Locate the cell with the specified text and output its (X, Y) center coordinate. 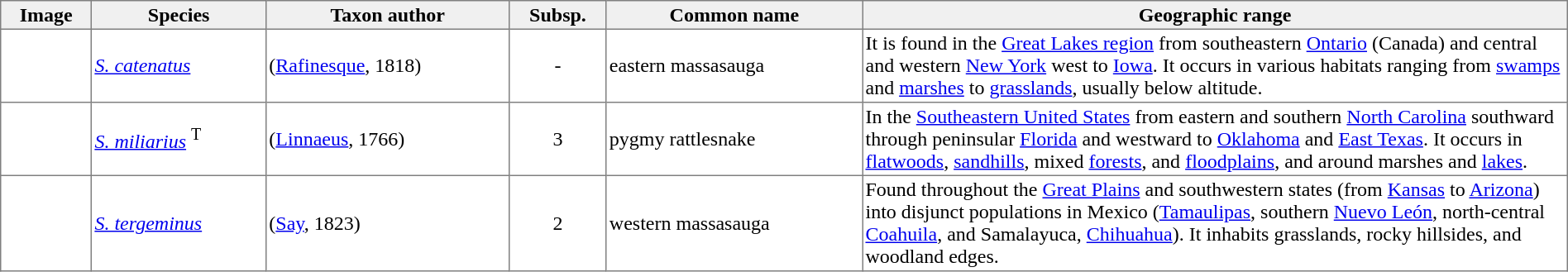
Image (46, 15)
Taxon author (388, 15)
Subsp. (557, 15)
Common name (734, 15)
S. miliarius T (179, 139)
western massasauga (734, 223)
Geographic range (1216, 15)
eastern massasauga (734, 65)
pygmy rattlesnake (734, 139)
S. tergeminus (179, 223)
(Say, 1823) (388, 223)
(Rafinesque, 1818) (388, 65)
2 (557, 223)
(Linnaeus, 1766) (388, 139)
3 (557, 139)
- (557, 65)
Species (179, 15)
S. catenatus (179, 65)
